Pinpoint the cell where the given text exists, returning its [x, y] midpoint coordinate. 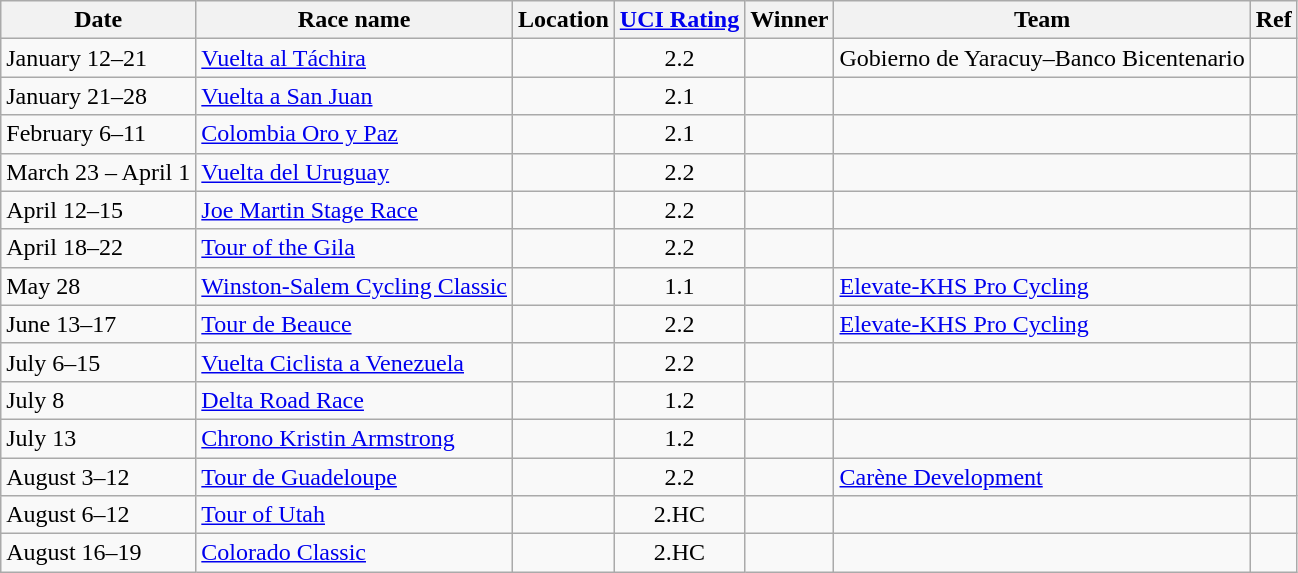
Chrono Kristin Armstrong [354, 438]
Team [1042, 20]
Gobierno de Yaracuy–Banco Bicentenario [1042, 58]
Tour de Guadeloupe [354, 477]
January 21–28 [98, 96]
August 16–19 [98, 553]
UCI Rating [679, 20]
August 3–12 [98, 477]
1.1 [679, 286]
Winston-Salem Cycling Classic [354, 286]
Joe Martin Stage Race [354, 210]
Colorado Classic [354, 553]
Winner [790, 20]
Vuelta al Táchira [354, 58]
February 6–11 [98, 134]
Carène Development [1042, 477]
Date [98, 20]
Tour of Utah [354, 515]
Race name [354, 20]
April 12–15 [98, 210]
Colombia Oro y Paz [354, 134]
Vuelta a San Juan [354, 96]
Vuelta del Uruguay [354, 172]
July 6–15 [98, 362]
Tour de Beauce [354, 324]
Tour of the Gila [354, 248]
July 8 [98, 400]
Delta Road Race [354, 400]
March 23 – April 1 [98, 172]
April 18–22 [98, 248]
Ref [1274, 20]
August 6–12 [98, 515]
June 13–17 [98, 324]
May 28 [98, 286]
July 13 [98, 438]
January 12–21 [98, 58]
Location [564, 20]
Vuelta Ciclista a Venezuela [354, 362]
